For the text-containing cell, return its midpoint in [x, y] coordinate format. 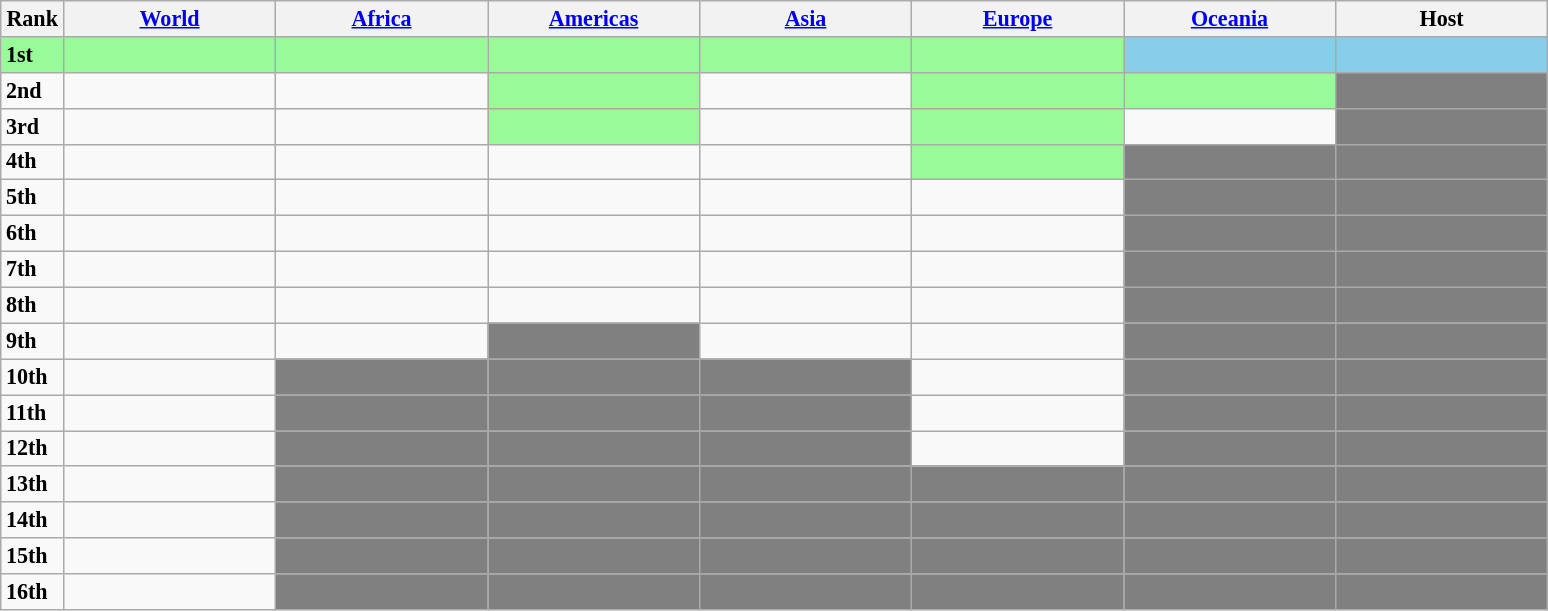
8th [32, 305]
1st [32, 54]
4th [32, 162]
Asia [806, 18]
2nd [32, 90]
14th [32, 520]
World [170, 18]
3rd [32, 126]
Host [1442, 18]
16th [32, 591]
Oceania [1230, 18]
Rank [32, 18]
Africa [382, 18]
6th [32, 233]
15th [32, 556]
7th [32, 269]
Europe [1018, 18]
10th [32, 377]
9th [32, 341]
11th [32, 412]
5th [32, 198]
12th [32, 448]
13th [32, 484]
Americas [594, 18]
